Determine the (x, y) coordinate at the center of the cell enclosing the given text.  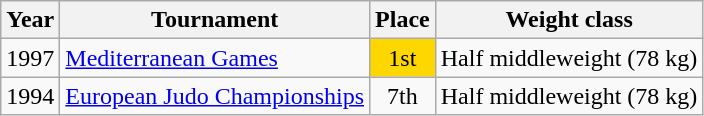
Year (30, 20)
7th (403, 96)
1997 (30, 58)
Tournament (215, 20)
European Judo Championships (215, 96)
Place (403, 20)
Weight class (569, 20)
1994 (30, 96)
1st (403, 58)
Mediterranean Games (215, 58)
